Extract the (X, Y) coordinate from the center of the cell holding the provided text.  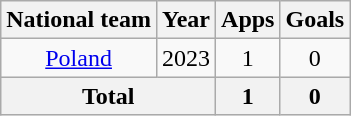
Goals (315, 20)
Total (108, 96)
National team (79, 20)
2023 (186, 58)
Year (186, 20)
Poland (79, 58)
Apps (248, 20)
